For the text-containing cell, return its midpoint in (x, y) coordinate format. 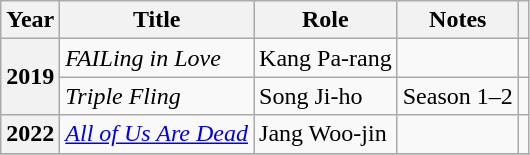
Jang Woo-jin (326, 134)
Song Ji-ho (326, 96)
Title (157, 20)
2022 (30, 134)
Season 1–2 (458, 96)
Triple Fling (157, 96)
Year (30, 20)
2019 (30, 77)
FAILing in Love (157, 58)
Notes (458, 20)
All of Us Are Dead (157, 134)
Kang Pa-rang (326, 58)
Role (326, 20)
